Determine the (X, Y) coordinate at the center of the cell enclosing the given text.  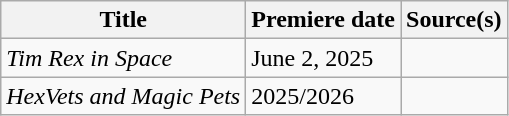
Tim Rex in Space (124, 58)
Source(s) (454, 20)
2025/2026 (324, 96)
HexVets and Magic Pets (124, 96)
June 2, 2025 (324, 58)
Premiere date (324, 20)
Title (124, 20)
